For the text-containing cell, return its midpoint in [X, Y] coordinate format. 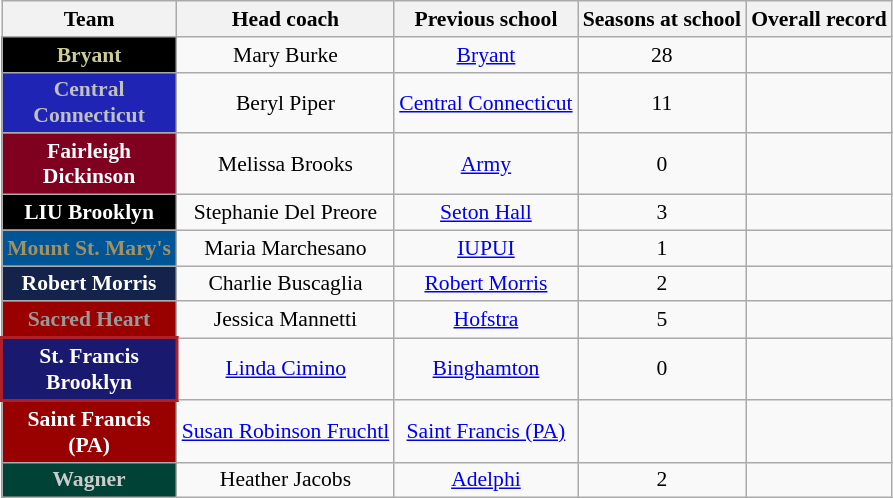
Binghamton [486, 370]
IUPUI [486, 248]
Previous school [486, 19]
Heather Jacobs [286, 480]
Maria Marchesano [286, 248]
5 [662, 320]
28 [662, 55]
Wagner [90, 480]
Susan Robinson Fruchtl [286, 432]
3 [662, 213]
Stephanie Del Preore [286, 213]
Adelphi [486, 480]
Hofstra [486, 320]
11 [662, 102]
Seasons at school [662, 19]
Head coach [286, 19]
St. Francis Brooklyn [90, 370]
Mount St. Mary's [90, 248]
Beryl Piper [286, 102]
Seton Hall [486, 213]
Jessica Mannetti [286, 320]
Charlie Buscaglia [286, 284]
Army [486, 164]
Sacred Heart [90, 320]
Team [90, 19]
1 [662, 248]
LIU Brooklyn [90, 213]
Melissa Brooks [286, 164]
Overall record [819, 19]
Linda Cimino [286, 370]
Mary Burke [286, 55]
Fairleigh Dickinson [90, 164]
